Determine the [X, Y] coordinate at the center of the cell enclosing the given text.  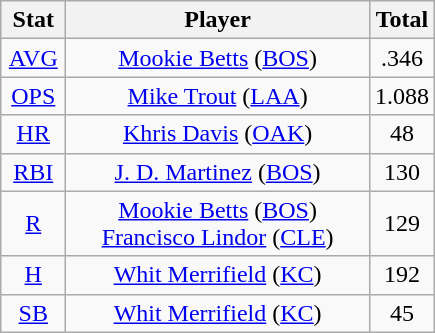
1.088 [402, 96]
AVG [34, 58]
RBI [34, 172]
HR [34, 134]
192 [402, 275]
OPS [34, 96]
H [34, 275]
Mookie Betts (BOS) [218, 58]
45 [402, 313]
130 [402, 172]
J. D. Martinez (BOS) [218, 172]
Player [218, 20]
Total [402, 20]
.346 [402, 58]
48 [402, 134]
Mike Trout (LAA) [218, 96]
Mookie Betts (BOS)Francisco Lindor (CLE) [218, 224]
SB [34, 313]
R [34, 224]
Stat [34, 20]
Khris Davis (OAK) [218, 134]
129 [402, 224]
